Capture the cell that displays the provided text and extract its [x, y] central coordinate. 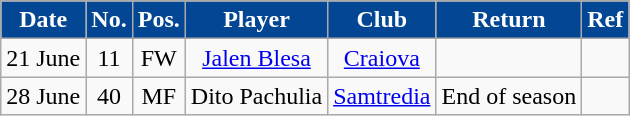
Ref [606, 20]
No. [109, 20]
Craiova [382, 58]
Dito Pachulia [256, 96]
Pos. [158, 20]
End of season [509, 96]
Date [44, 20]
FW [158, 58]
Return [509, 20]
Samtredia [382, 96]
Jalen Blesa [256, 58]
Player [256, 20]
11 [109, 58]
MF [158, 96]
40 [109, 96]
28 June [44, 96]
Club [382, 20]
21 June [44, 58]
